For the text-containing cell, return its midpoint in (X, Y) coordinate format. 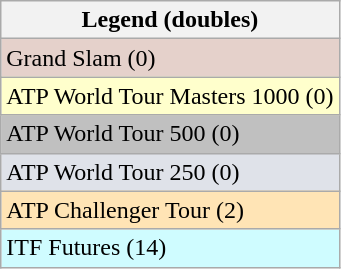
ATP World Tour Masters 1000 (0) (170, 96)
ATP World Tour 500 (0) (170, 134)
Grand Slam (0) (170, 58)
ATP World Tour 250 (0) (170, 172)
ITF Futures (14) (170, 248)
Legend (doubles) (170, 20)
ATP Challenger Tour (2) (170, 210)
